Detect which cell encompasses the target text, then output its [X, Y] center coordinate. 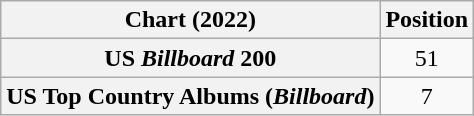
Chart (2022) [190, 20]
US Top Country Albums (Billboard) [190, 96]
51 [427, 58]
7 [427, 96]
US Billboard 200 [190, 58]
Position [427, 20]
